For the text-containing cell, return its midpoint in [X, Y] coordinate format. 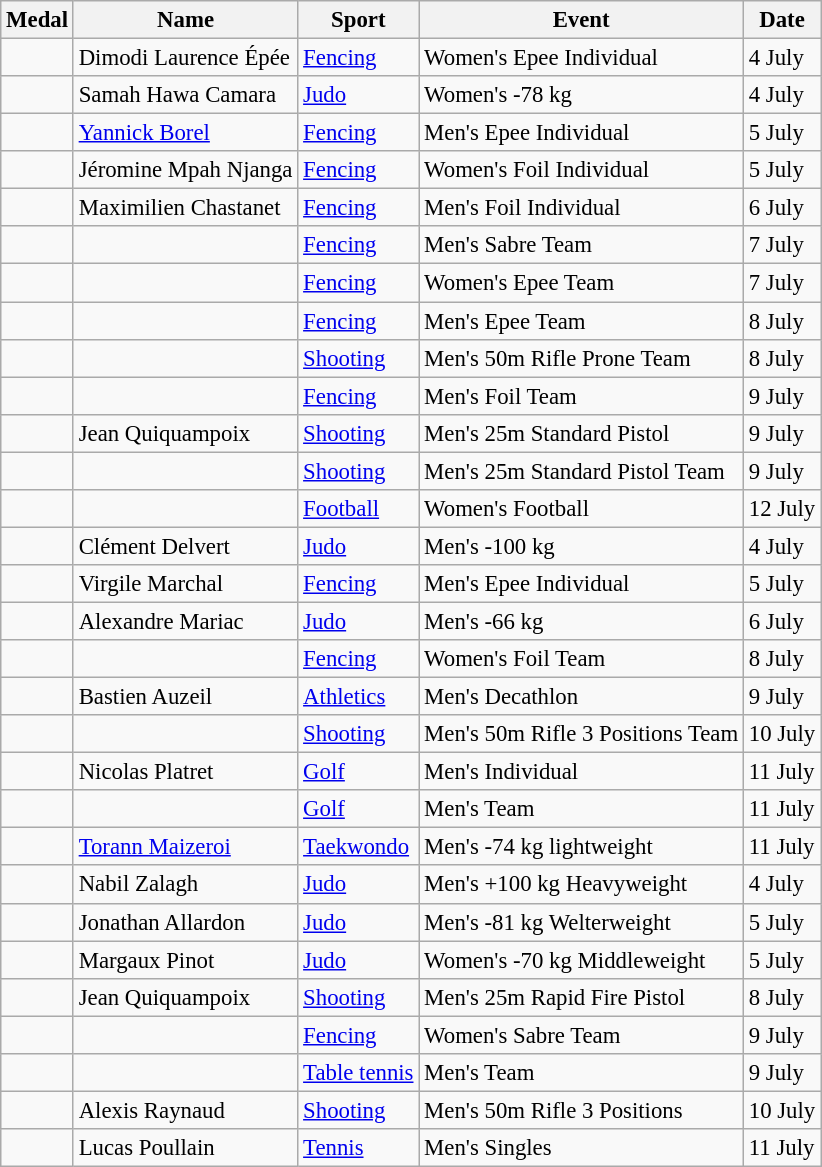
Alexis Raynaud [185, 1110]
Football [358, 509]
Nabil Zalagh [185, 885]
Men's 50m Rifle 3 Positions Team [582, 734]
Women's Epee Individual [582, 58]
Men's +100 kg Heavyweight [582, 885]
Torann Maizeroi [185, 847]
Clément Delvert [185, 546]
Yannick Borel [185, 133]
12 July [782, 509]
Maximilien Chastanet [185, 208]
Event [582, 20]
Men's 50m Rifle Prone Team [582, 358]
Table tennis [358, 1073]
Name [185, 20]
Women's -70 kg Middleweight [582, 960]
Men's Singles [582, 1148]
Women's Football [582, 509]
Men's Foil Team [582, 396]
Men's 50m Rifle 3 Positions [582, 1110]
Women's Foil Individual [582, 170]
Women's Sabre Team [582, 1035]
Bastien Auzeil [185, 697]
Men's -81 kg Welterweight [582, 922]
Men's 25m Standard Pistol [582, 433]
Men's Foil Individual [582, 208]
Sport [358, 20]
Tennis [358, 1148]
Men's -66 kg [582, 621]
Lucas Poullain [185, 1148]
Men's -100 kg [582, 546]
Virgile Marchal [185, 584]
Nicolas Platret [185, 772]
Jéromine Mpah Njanga [185, 170]
Medal [38, 20]
Women's Foil Team [582, 659]
Women's Epee Team [582, 283]
Athletics [358, 697]
Jonathan Allardon [185, 922]
Women's -78 kg [582, 95]
Men's Decathlon [582, 697]
Taekwondo [358, 847]
Men's Individual [582, 772]
Men's 25m Standard Pistol Team [582, 471]
Dimodi Laurence Épée [185, 58]
Alexandre Mariac [185, 621]
Samah Hawa Camara [185, 95]
Margaux Pinot [185, 960]
Men's Epee Team [582, 321]
Date [782, 20]
Men's -74 kg lightweight [582, 847]
Men's 25m Rapid Fire Pistol [582, 997]
Men's Sabre Team [582, 245]
